Identify which cell holds the provided text, then report its (X, Y) central coordinate. 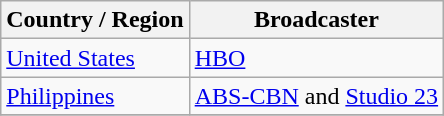
ABS-CBN and Studio 23 (316, 96)
Country / Region (95, 20)
United States (95, 58)
Broadcaster (316, 20)
HBO (316, 58)
Philippines (95, 96)
